From the cell containing the given text, extract its center point as [X, Y] coordinate. 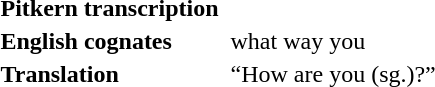
what way [277, 41]
